Extract the [X, Y] coordinate from the center of the cell holding the provided text.  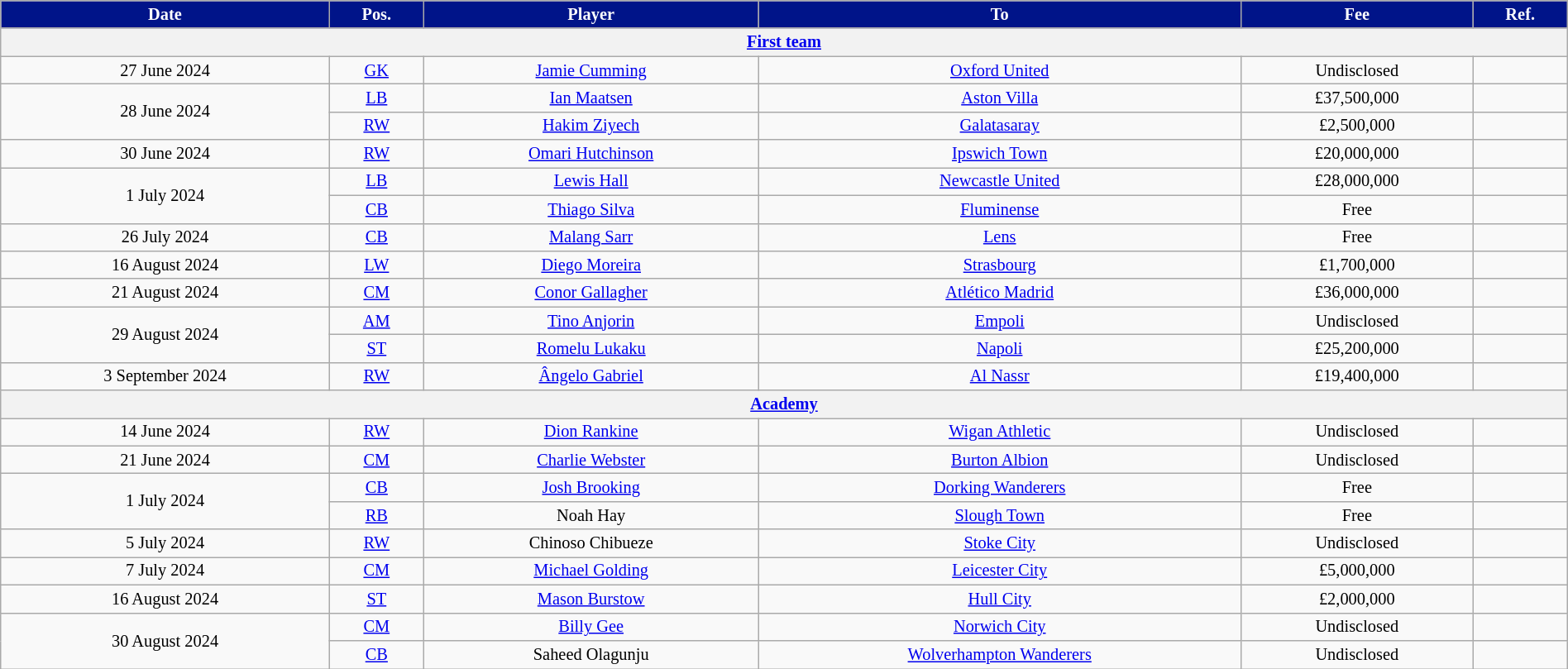
27 June 2024 [165, 70]
Atlético Madrid [999, 293]
29 August 2024 [165, 334]
Malang Sarr [590, 237]
Thiago Silva [590, 209]
Mason Burstow [590, 599]
5 July 2024 [165, 543]
£5,000,000 [1356, 571]
Leicester City [999, 571]
Josh Brooking [590, 487]
Burton Albion [999, 460]
Dorking Wanderers [999, 487]
£1,700,000 [1356, 265]
Hull City [999, 599]
£28,000,000 [1356, 181]
Chinoso Chibueze [590, 543]
Romelu Lukaku [590, 348]
Conor Gallagher [590, 293]
21 June 2024 [165, 460]
Dion Rankine [590, 432]
Newcastle United [999, 181]
Charlie Webster [590, 460]
Lewis Hall [590, 181]
21 August 2024 [165, 293]
Empoli [999, 321]
Fee [1356, 14]
To [999, 14]
Noah Hay [590, 515]
RB [376, 515]
30 June 2024 [165, 154]
Ângelo Gabriel [590, 376]
Omari Hutchinson [590, 154]
GK [376, 70]
14 June 2024 [165, 432]
Ian Maatsen [590, 98]
Wigan Athletic [999, 432]
£25,200,000 [1356, 348]
Oxford United [999, 70]
£37,500,000 [1356, 98]
£19,400,000 [1356, 376]
Tino Anjorin [590, 321]
7 July 2024 [165, 571]
3 September 2024 [165, 376]
AM [376, 321]
Al Nassr [999, 376]
Stoke City [999, 543]
Date [165, 14]
Michael Golding [590, 571]
Lens [999, 237]
Galatasaray [999, 126]
28 June 2024 [165, 111]
Slough Town [999, 515]
Norwich City [999, 627]
30 August 2024 [165, 640]
First team [784, 42]
Academy [784, 404]
LW [376, 265]
Ipswich Town [999, 154]
Hakim Ziyech [590, 126]
Napoli [999, 348]
Player [590, 14]
Saheed Olagunju [590, 654]
£36,000,000 [1356, 293]
£2,000,000 [1356, 599]
26 July 2024 [165, 237]
Aston Villa [999, 98]
£20,000,000 [1356, 154]
Strasbourg [999, 265]
Jamie Cumming [590, 70]
Wolverhampton Wanderers [999, 654]
Ref. [1520, 14]
Pos. [376, 14]
Fluminense [999, 209]
£2,500,000 [1356, 126]
Diego Moreira [590, 265]
Billy Gee [590, 627]
